Identify which cell holds the provided text, then report its [X, Y] central coordinate. 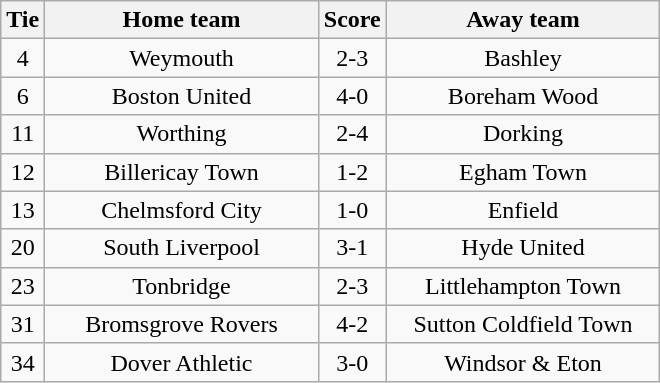
4-2 [352, 324]
12 [23, 172]
Weymouth [182, 58]
Tonbridge [182, 286]
Dorking [523, 134]
Chelmsford City [182, 210]
Score [352, 20]
1-2 [352, 172]
4-0 [352, 96]
Tie [23, 20]
South Liverpool [182, 248]
Worthing [182, 134]
Billericay Town [182, 172]
Sutton Coldfield Town [523, 324]
Bashley [523, 58]
Hyde United [523, 248]
Dover Athletic [182, 362]
3-0 [352, 362]
34 [23, 362]
Littlehampton Town [523, 286]
Boston United [182, 96]
Windsor & Eton [523, 362]
2-4 [352, 134]
11 [23, 134]
31 [23, 324]
4 [23, 58]
1-0 [352, 210]
Home team [182, 20]
3-1 [352, 248]
Bromsgrove Rovers [182, 324]
Away team [523, 20]
Enfield [523, 210]
6 [23, 96]
Egham Town [523, 172]
23 [23, 286]
Boreham Wood [523, 96]
13 [23, 210]
20 [23, 248]
